For the text-containing cell, return its midpoint in (x, y) coordinate format. 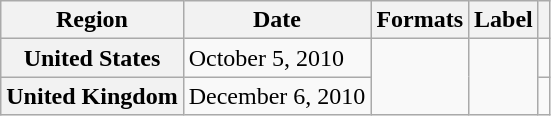
Label (504, 20)
United States (92, 58)
Formats (420, 20)
United Kingdom (92, 96)
Region (92, 20)
Date (277, 20)
December 6, 2010 (277, 96)
October 5, 2010 (277, 58)
